Return the (x, y) coordinate for the center point of the cell that contains the specified text.  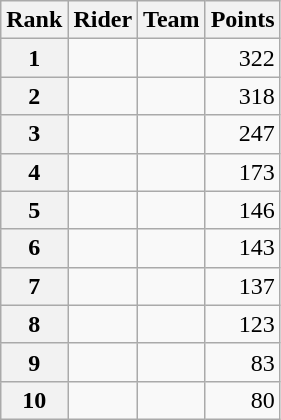
2 (34, 96)
80 (242, 400)
123 (242, 324)
146 (242, 210)
137 (242, 286)
173 (242, 172)
4 (34, 172)
Rider (103, 20)
9 (34, 362)
247 (242, 134)
Team (172, 20)
322 (242, 58)
143 (242, 248)
8 (34, 324)
318 (242, 96)
10 (34, 400)
1 (34, 58)
3 (34, 134)
7 (34, 286)
83 (242, 362)
6 (34, 248)
Points (242, 20)
Rank (34, 20)
5 (34, 210)
